Output the (x, y) coordinate of the center of the cell containing the given text.  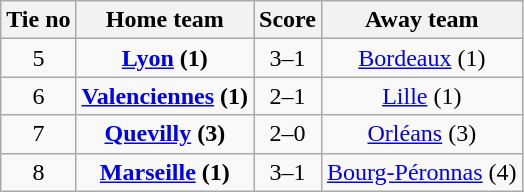
Home team (165, 20)
Bordeaux (1) (422, 58)
7 (38, 134)
Marseille (1) (165, 172)
Orléans (3) (422, 134)
8 (38, 172)
2–1 (288, 96)
Quevilly (3) (165, 134)
Lyon (1) (165, 58)
Away team (422, 20)
Bourg-Péronnas (4) (422, 172)
6 (38, 96)
5 (38, 58)
2–0 (288, 134)
Lille (1) (422, 96)
Tie no (38, 20)
Valenciennes (1) (165, 96)
Score (288, 20)
